From the cell containing the given text, extract its center point as [x, y] coordinate. 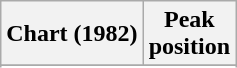
Chart (1982) [72, 34]
Peakposition [189, 34]
